Pinpoint the cell where the given text exists, returning its (x, y) midpoint coordinate. 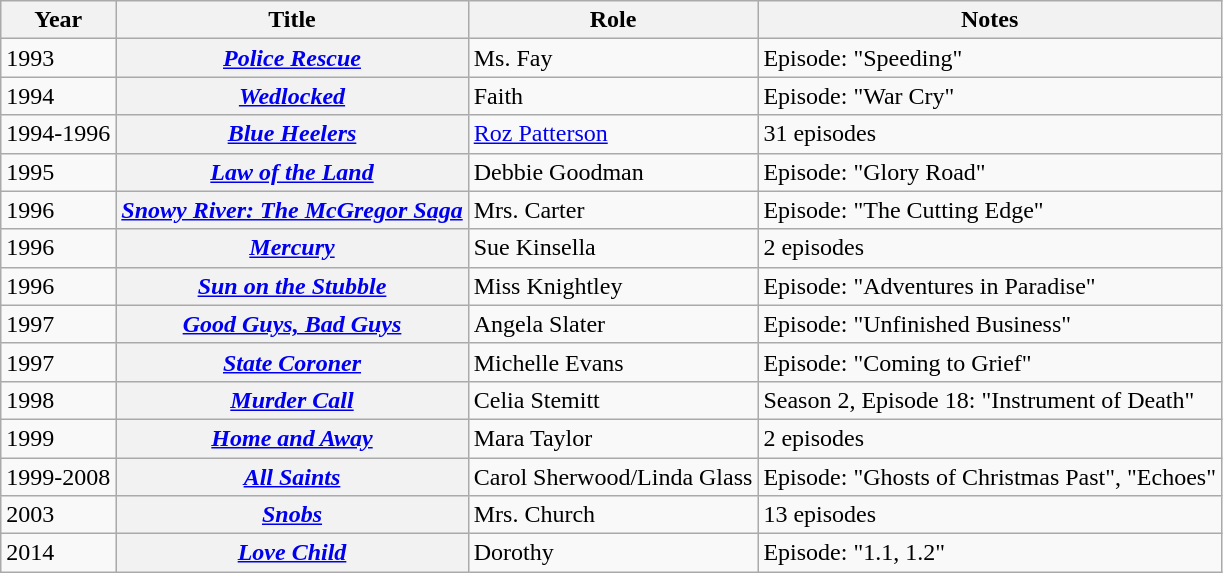
Mrs. Carter (613, 210)
Year (58, 20)
Good Guys, Bad Guys (292, 324)
Mara Taylor (613, 438)
Mrs. Church (613, 515)
Debbie Goodman (613, 172)
Episode: "Coming to Grief" (990, 362)
Miss Knightley (613, 286)
Celia Stemitt (613, 400)
Home and Away (292, 438)
1998 (58, 400)
1995 (58, 172)
Carol Sherwood/Linda Glass (613, 477)
Wedlocked (292, 96)
Episode: "Unfinished Business" (990, 324)
Dorothy (613, 553)
1994 (58, 96)
Roz Patterson (613, 134)
Murder Call (292, 400)
1999-2008 (58, 477)
Sun on the Stubble (292, 286)
Mercury (292, 248)
Title (292, 20)
Snowy River: The McGregor Saga (292, 210)
Episode: "Glory Road" (990, 172)
Love Child (292, 553)
2003 (58, 515)
Episode: "War Cry" (990, 96)
1994-1996 (58, 134)
Sue Kinsella (613, 248)
Ms. Fay (613, 58)
State Coroner (292, 362)
1993 (58, 58)
Blue Heelers (292, 134)
Snobs (292, 515)
Episode: "Ghosts of Christmas Past", "Echoes" (990, 477)
Angela Slater (613, 324)
Episode: "Speeding" (990, 58)
Police Rescue (292, 58)
Episode: "Adventures in Paradise" (990, 286)
All Saints (292, 477)
Michelle Evans (613, 362)
31 episodes (990, 134)
Episode: "1.1, 1.2" (990, 553)
Law of the Land (292, 172)
Role (613, 20)
1999 (58, 438)
Faith (613, 96)
Notes (990, 20)
2014 (58, 553)
13 episodes (990, 515)
Episode: "The Cutting Edge" (990, 210)
Season 2, Episode 18: "Instrument of Death" (990, 400)
